From the cell containing the given text, extract its center point as [x, y] coordinate. 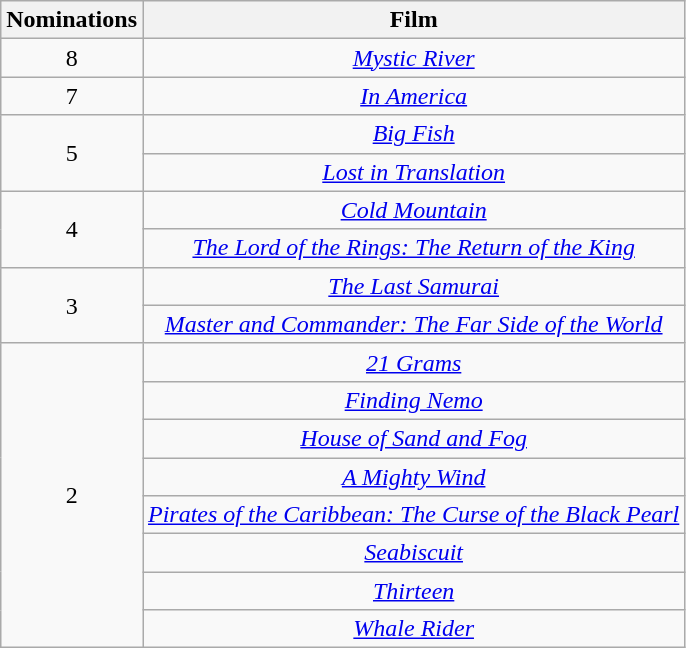
7 [72, 96]
A Mighty Wind [413, 477]
The Lord of the Rings: The Return of the King [413, 248]
4 [72, 229]
2 [72, 495]
Mystic River [413, 58]
House of Sand and Fog [413, 438]
Film [413, 20]
The Last Samurai [413, 286]
Seabiscuit [413, 553]
Finding Nemo [413, 400]
Whale Rider [413, 629]
8 [72, 58]
Cold Mountain [413, 210]
In America [413, 96]
Pirates of the Caribbean: The Curse of the Black Pearl [413, 515]
Thirteen [413, 591]
Nominations [72, 20]
5 [72, 153]
Master and Commander: The Far Side of the World [413, 324]
21 Grams [413, 362]
Lost in Translation [413, 172]
3 [72, 305]
Big Fish [413, 134]
